Extract the [X, Y] coordinate from the center of the cell holding the provided text.  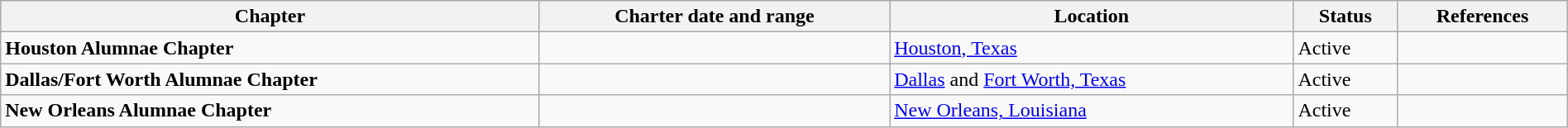
Chapter [270, 17]
References [1483, 17]
Houston Alumnae Chapter [270, 48]
Dallas and Fort Worth, Texas [1092, 79]
Location [1092, 17]
New Orleans, Louisiana [1092, 111]
Status [1346, 17]
New Orleans Alumnae Chapter [270, 111]
Houston, Texas [1092, 48]
Dallas/Fort Worth Alumnae Chapter [270, 79]
Charter date and range [715, 17]
